Determine the [X, Y] coordinate at the center of the cell enclosing the given text.  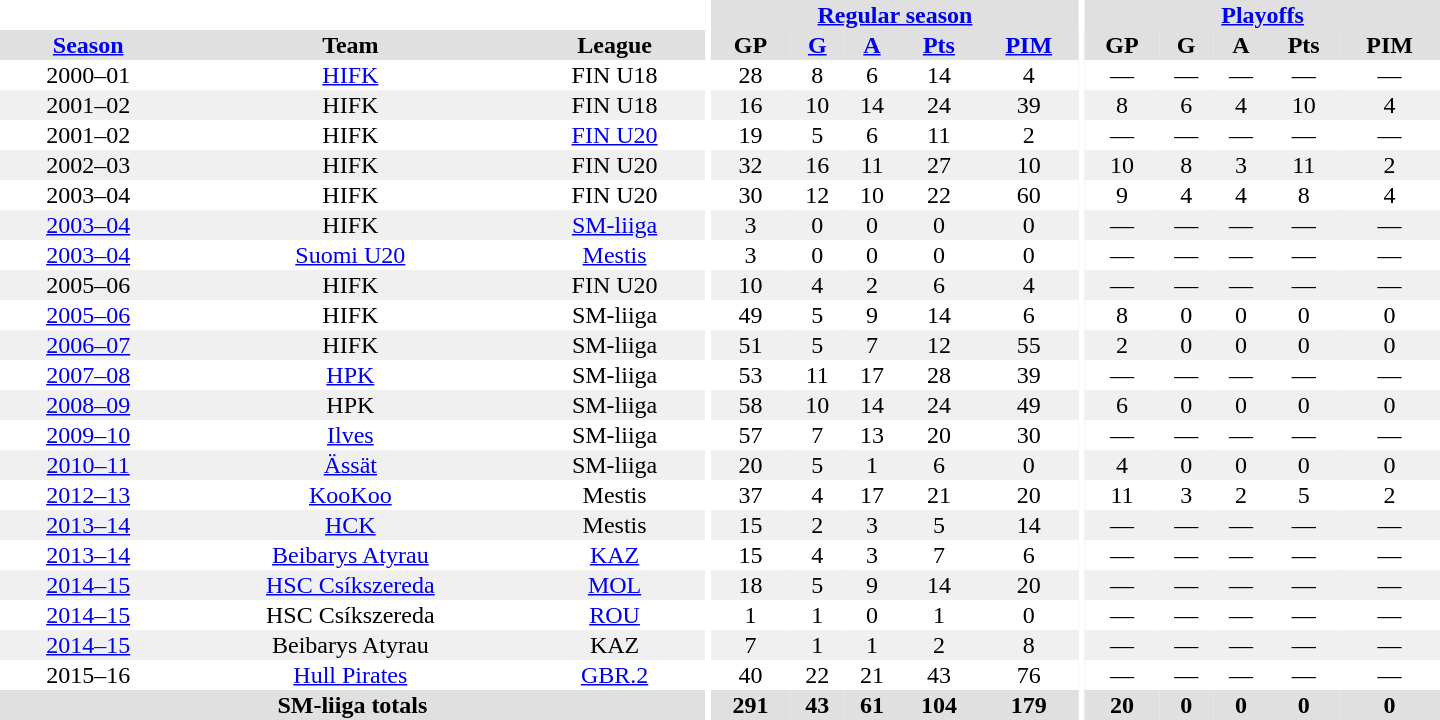
51 [750, 345]
Ässät [350, 465]
Season [88, 45]
2002–03 [88, 165]
MOL [614, 585]
179 [1028, 705]
2010–11 [88, 465]
League [614, 45]
HCK [350, 525]
2012–13 [88, 495]
37 [750, 495]
Ilves [350, 435]
76 [1028, 675]
Team [350, 45]
19 [750, 135]
ROU [614, 615]
2008–09 [88, 405]
Suomi U20 [350, 255]
32 [750, 165]
KooKoo [350, 495]
61 [872, 705]
40 [750, 675]
18 [750, 585]
53 [750, 375]
57 [750, 435]
291 [750, 705]
2006–07 [88, 345]
SM-liiga totals [352, 705]
104 [938, 705]
Regular season [895, 15]
2000–01 [88, 75]
55 [1028, 345]
GBR.2 [614, 675]
2009–10 [88, 435]
Playoffs [1262, 15]
2015–16 [88, 675]
58 [750, 405]
2007–08 [88, 375]
13 [872, 435]
60 [1028, 195]
27 [938, 165]
Hull Pirates [350, 675]
